From the cell containing the given text, extract its center point as (X, Y) coordinate. 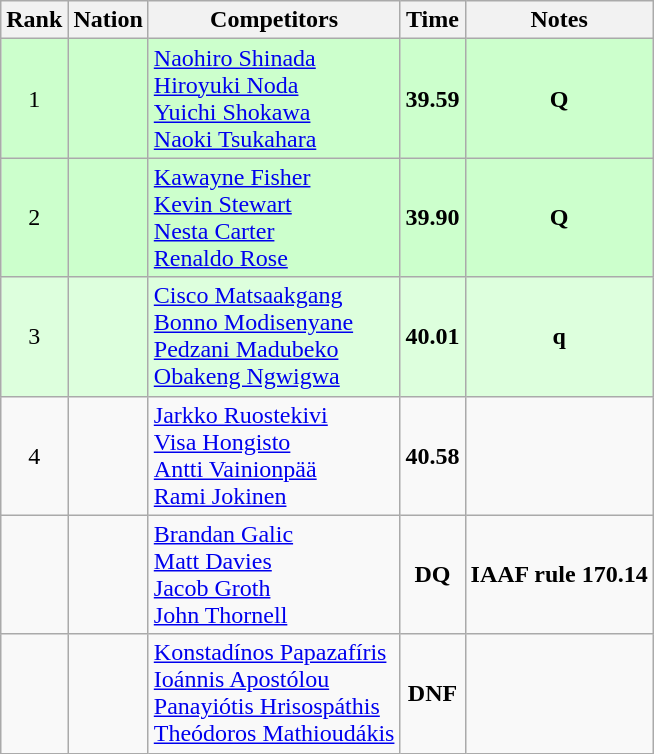
Notes (559, 20)
Brandan GalicMatt DaviesJacob GrothJohn Thornell (274, 574)
40.01 (432, 336)
Nation (108, 20)
39.90 (432, 218)
IAAF rule 170.14 (559, 574)
Rank (34, 20)
Cisco MatsaakgangBonno ModisenyanePedzani MadubekoObakeng Ngwigwa (274, 336)
Jarkko RuostekiviVisa HongistoAntti VainionpääRami Jokinen (274, 456)
DQ (432, 574)
Konstadínos PapazafírisIoánnis ApostólouPanayiótis HrisospáthisTheódoros Mathioudákis (274, 694)
2 (34, 218)
Time (432, 20)
4 (34, 456)
Naohiro ShinadaHiroyuki NodaYuichi ShokawaNaoki Tsukahara (274, 98)
q (559, 336)
40.58 (432, 456)
Kawayne FisherKevin StewartNesta CarterRenaldo Rose (274, 218)
3 (34, 336)
DNF (432, 694)
Competitors (274, 20)
1 (34, 98)
39.59 (432, 98)
